Determine the (X, Y) coordinate at the center of the cell enclosing the given text.  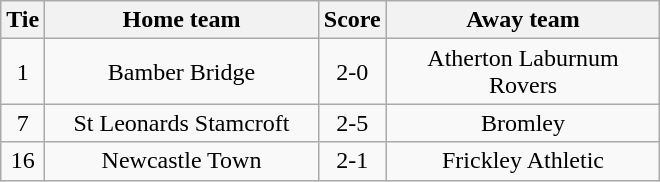
Newcastle Town (182, 161)
7 (23, 123)
Score (352, 20)
St Leonards Stamcroft (182, 123)
Frickley Athletic (523, 161)
2-1 (352, 161)
Away team (523, 20)
1 (23, 72)
Home team (182, 20)
Tie (23, 20)
2-0 (352, 72)
Bromley (523, 123)
Bamber Bridge (182, 72)
Atherton Laburnum Rovers (523, 72)
2-5 (352, 123)
16 (23, 161)
